Extract the [x, y] coordinate from the center of the cell holding the provided text.  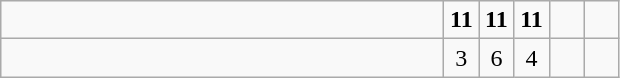
4 [532, 58]
6 [496, 58]
3 [462, 58]
